Scan for the cell matching the given text and deliver its [X, Y] coordinate at center. 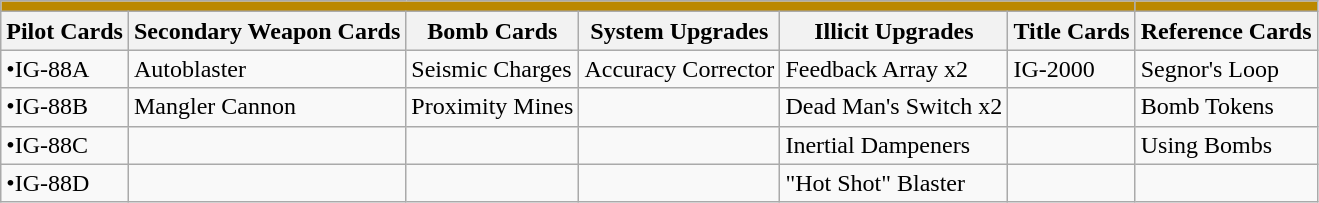
Bomb Cards [492, 31]
System Upgrades [680, 31]
Bomb Tokens [1226, 107]
•IG-88A [65, 69]
Proximity Mines [492, 107]
Illicit Upgrades [894, 31]
Reference Cards [1226, 31]
IG-2000 [1072, 69]
•IG-88C [65, 145]
Pilot Cards [65, 31]
Feedback Array x2 [894, 69]
Accuracy Corrector [680, 69]
Dead Man's Switch x2 [894, 107]
Secondary Weapon Cards [266, 31]
"Hot Shot" Blaster [894, 183]
Title Cards [1072, 31]
Using Bombs [1226, 145]
Autoblaster [266, 69]
Segnor's Loop [1226, 69]
Mangler Cannon [266, 107]
Inertial Dampeners [894, 145]
•IG-88B [65, 107]
Seismic Charges [492, 69]
•IG-88D [65, 183]
